Return [X, Y] of the center of cell containing provided text 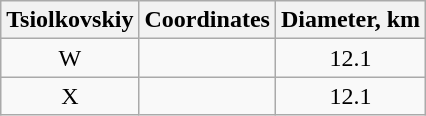
Diameter, km [350, 20]
W [70, 58]
Tsiolkovskiy [70, 20]
Coordinates [207, 20]
X [70, 96]
